Pinpoint the cell where the given text exists, returning its [X, Y] midpoint coordinate. 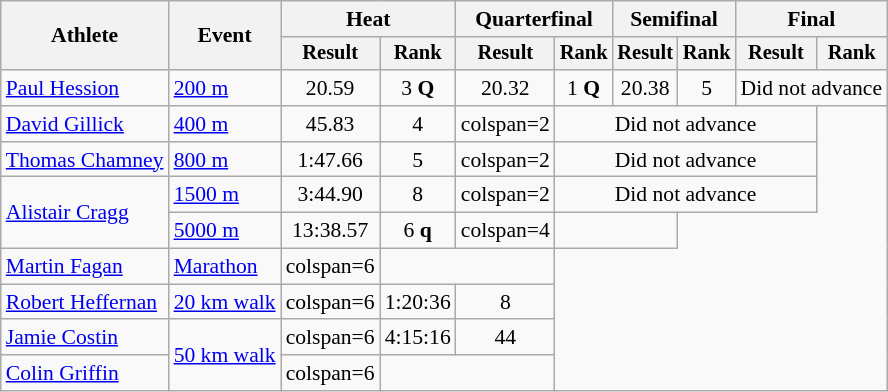
Robert Heffernan [85, 302]
4 [418, 124]
Final [812, 19]
1 Q [584, 88]
1:47.66 [330, 160]
Colin Griffin [85, 373]
44 [506, 338]
6 q [418, 231]
400 m [225, 124]
Martin Fagan [85, 267]
20 km walk [225, 302]
Jamie Costin [85, 338]
800 m [225, 160]
Paul Hession [85, 88]
Quarterfinal [534, 19]
colspan=4 [506, 231]
Alistair Cragg [85, 212]
13:38.57 [330, 231]
45.83 [330, 124]
Thomas Chamney [85, 160]
1:20:36 [418, 302]
3:44.90 [330, 195]
Marathon [225, 267]
Semifinal [674, 19]
5000 m [225, 231]
20.32 [506, 88]
4:15:16 [418, 338]
Athlete [85, 36]
20.38 [645, 88]
200 m [225, 88]
David Gillick [85, 124]
1500 m [225, 195]
3 Q [418, 88]
20.59 [330, 88]
Heat [368, 19]
Event [225, 36]
50 km walk [225, 356]
